Output the [X, Y] coordinate of the center of the cell containing the given text.  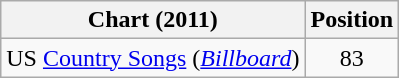
83 [352, 58]
Position [352, 20]
Chart (2011) [153, 20]
US Country Songs (Billboard) [153, 58]
